Extract the (x, y) coordinate from the center of the cell holding the provided text.  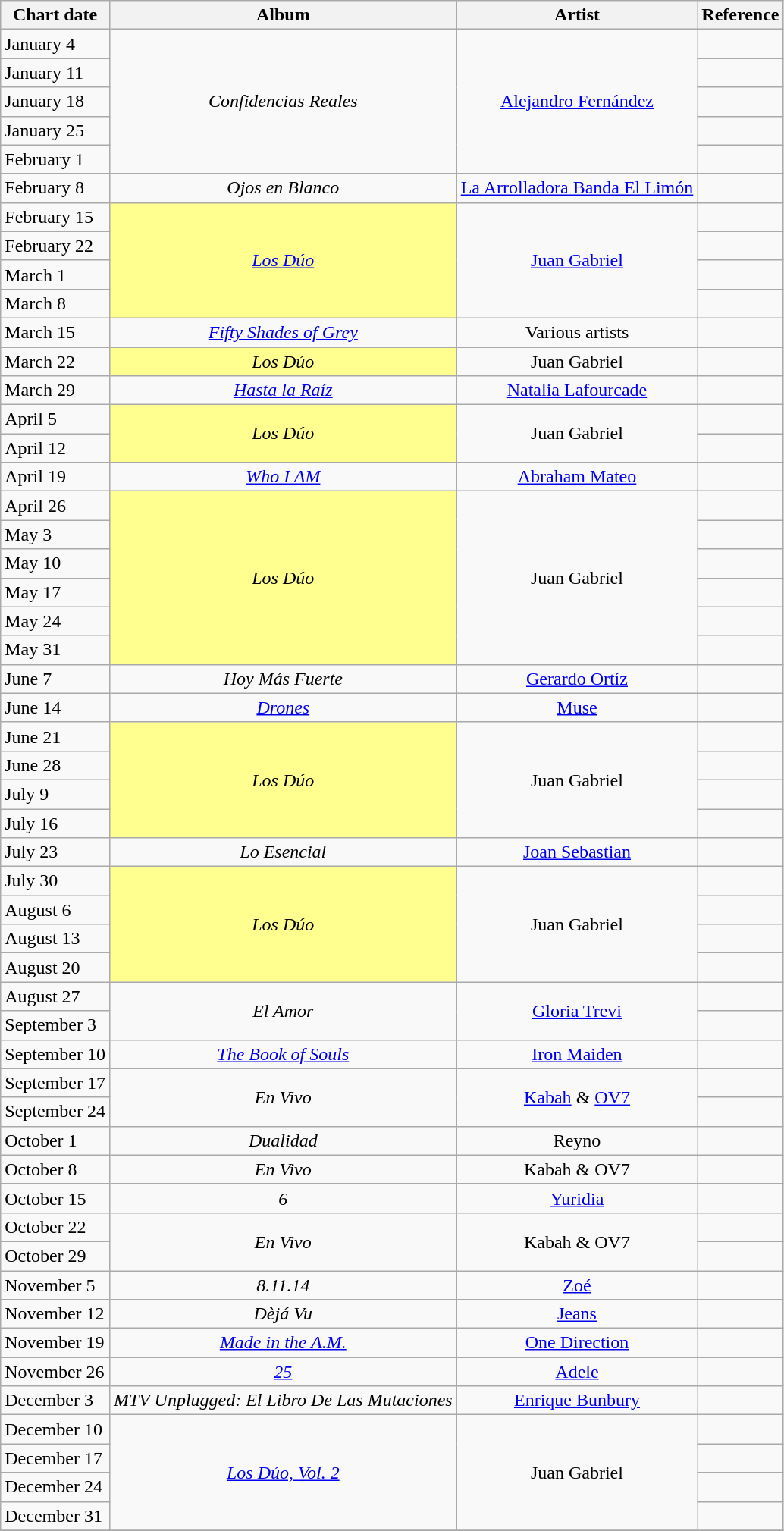
8.11.14 (283, 1285)
Gloria Trevi (577, 1011)
Yuridia (577, 1198)
Enrique Bunbury (577, 1401)
April 12 (55, 448)
May 31 (55, 650)
January 11 (55, 73)
July 23 (55, 852)
Reyno (577, 1140)
May 24 (55, 621)
Gerardo Ortíz (577, 679)
September 24 (55, 1112)
Abraham Mateo (577, 477)
January 4 (55, 44)
Hoy Más Fuerte (283, 679)
December 10 (55, 1429)
August 6 (55, 910)
April 5 (55, 419)
25 (283, 1372)
November 26 (55, 1372)
February 1 (55, 159)
Reference (740, 15)
Dualidad (283, 1140)
Natalia Lafourcade (577, 391)
September 10 (55, 1054)
Album (283, 15)
June 14 (55, 707)
March 8 (55, 303)
January 25 (55, 130)
February 8 (55, 188)
October 15 (55, 1198)
August 27 (55, 996)
October 22 (55, 1227)
Artist (577, 15)
Who I AM (283, 477)
May 10 (55, 563)
June 28 (55, 765)
MTV Unplugged: El Libro De Las Mutaciones (283, 1401)
August 20 (55, 968)
December 24 (55, 1487)
Adele (577, 1372)
The Book of Souls (283, 1054)
Jeans (577, 1314)
Hasta la Raíz (283, 391)
Iron Maiden (577, 1054)
Zoé (577, 1285)
January 18 (55, 102)
October 8 (55, 1169)
Alejandro Fernández (577, 102)
November 5 (55, 1285)
Made in the A.M. (283, 1343)
July 16 (55, 823)
June 7 (55, 679)
March 15 (55, 332)
Various artists (577, 332)
Confidencias Reales (283, 102)
September 17 (55, 1083)
July 9 (55, 794)
August 13 (55, 939)
December 31 (55, 1516)
One Direction (577, 1343)
Dèjá Vu (283, 1314)
October 29 (55, 1256)
December 17 (55, 1458)
Ojos en Blanco (283, 188)
6 (283, 1198)
La Arrolladora Banda El Limón (577, 188)
September 3 (55, 1025)
April 26 (55, 506)
El Amor (283, 1011)
July 30 (55, 881)
October 1 (55, 1140)
February 15 (55, 217)
December 3 (55, 1401)
March 29 (55, 391)
Joan Sebastian (577, 852)
November 12 (55, 1314)
May 3 (55, 535)
February 22 (55, 246)
Chart date (55, 15)
Lo Esencial (283, 852)
March 1 (55, 275)
March 22 (55, 362)
April 19 (55, 477)
May 17 (55, 592)
June 21 (55, 736)
Drones (283, 707)
Los Dúo, Vol. 2 (283, 1473)
November 19 (55, 1343)
Fifty Shades of Grey (283, 332)
Muse (577, 707)
